Scan for the cell matching the given text and deliver its (x, y) coordinate at center. 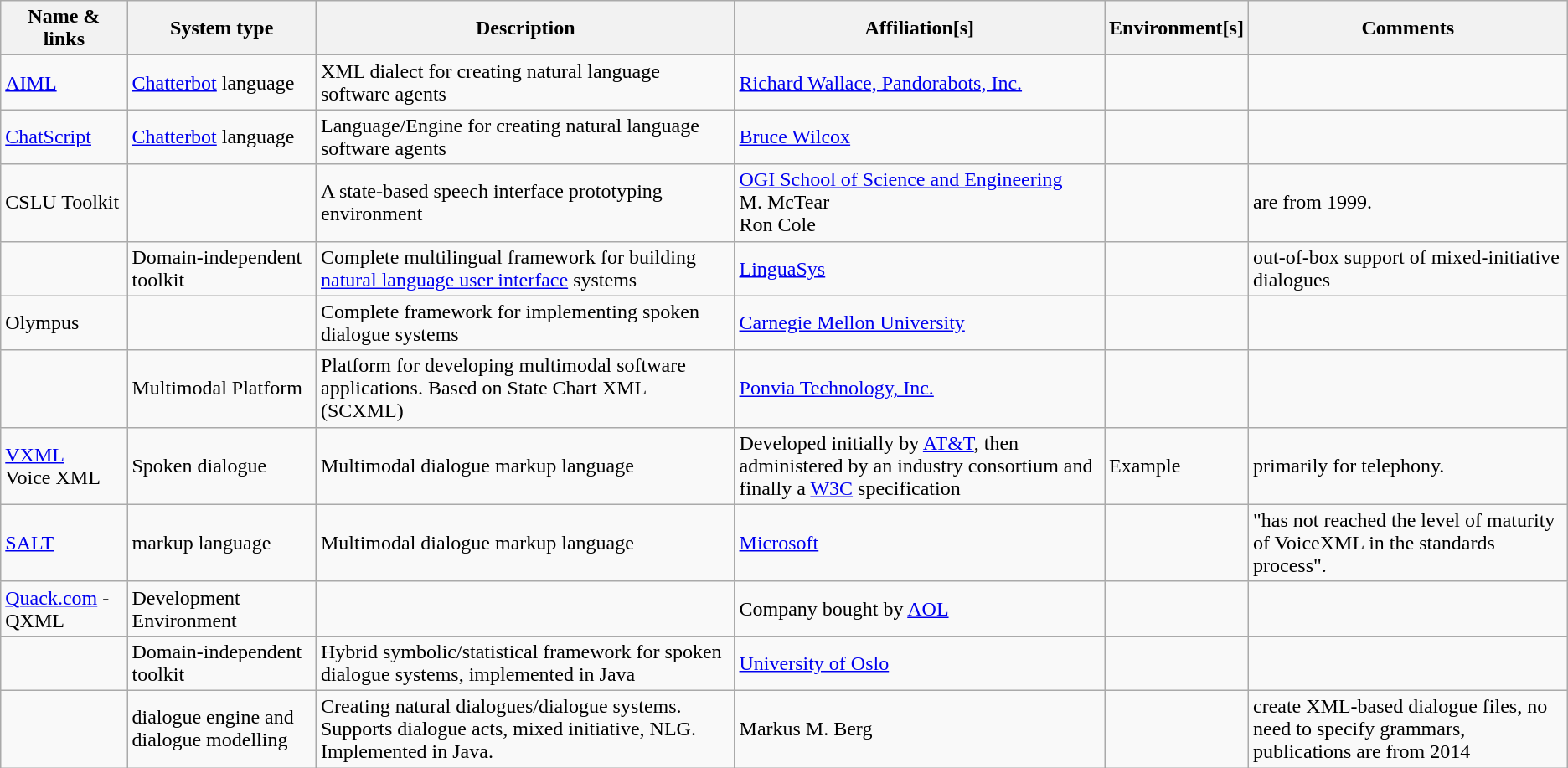
Company bought by AOL (920, 608)
Complete framework for implementing spoken dialogue systems (525, 323)
Development Environment (222, 608)
Markus M. Berg (920, 729)
Microsoft (920, 543)
Complete multilingual framework for building natural language user interface systems (525, 268)
primarily for telephony. (1407, 466)
Description (525, 28)
AIML (64, 82)
markup language (222, 543)
University of Oslo (920, 663)
Spoken dialogue (222, 466)
Name & links (64, 28)
OGI School of Science and EngineeringM. McTearRon Cole (920, 203)
Olympus (64, 323)
Example (1176, 466)
Comments (1407, 28)
create XML-based dialogue files, no need to specify grammars, publications are from 2014 (1407, 729)
"has not reached the level of maturity of VoiceXML in the standards process". (1407, 543)
SALT (64, 543)
are from 1999. (1407, 203)
CSLU Toolkit (64, 203)
Ponvia Technology, Inc. (920, 389)
XML dialect for creating natural language software agents (525, 82)
Platform for developing multimodal software applications. Based on State Chart XML (SCXML) (525, 389)
A state-based speech interface prototyping environment (525, 203)
Creating natural dialogues/dialogue systems. Supports dialogue acts, mixed initiative, NLG. Implemented in Java. (525, 729)
Bruce Wilcox (920, 137)
Quack.com - QXML (64, 608)
System type (222, 28)
dialogue engine and dialogue modelling (222, 729)
Environment[s] (1176, 28)
Hybrid symbolic/statistical framework for spoken dialogue systems, implemented in Java (525, 663)
Language/Engine for creating natural language software agents (525, 137)
out-of-box support of mixed-initiative dialogues (1407, 268)
Richard Wallace, Pandorabots, Inc. (920, 82)
Multimodal Platform (222, 389)
Developed initially by AT&T, then administered by an industry consortium and finally a W3C specification (920, 466)
LinguaSys (920, 268)
VXMLVoice XML (64, 466)
Carnegie Mellon University (920, 323)
ChatScript (64, 137)
Affiliation[s] (920, 28)
